Return [x, y] of the center of cell containing provided text 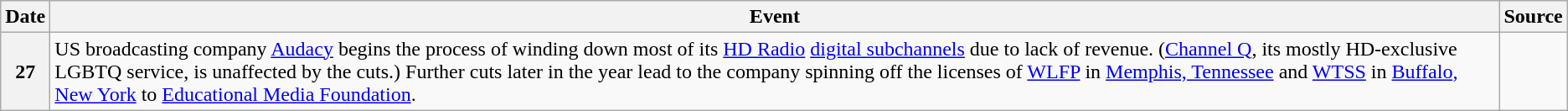
27 [25, 71]
Date [25, 17]
Source [1533, 17]
Event [775, 17]
